Capture the cell that displays the provided text and extract its (X, Y) central coordinate. 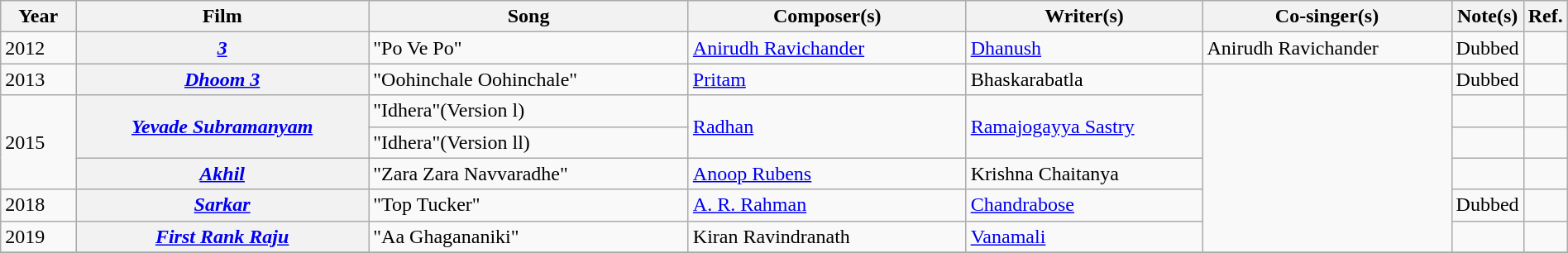
A. R. Rahman (827, 205)
"Zara Zara Navvaradhe" (529, 174)
Radhan (827, 126)
"Po Ve Po" (529, 48)
Co-singer(s) (1327, 17)
2019 (38, 236)
Dhoom 3 (222, 79)
Ramajogayya Sastry (1084, 126)
Bhaskarabatla (1084, 79)
Note(s) (1487, 17)
Song (529, 17)
2015 (38, 142)
Chandrabose (1084, 205)
2012 (38, 48)
"Top Tucker" (529, 205)
2018 (38, 205)
First Rank Raju (222, 236)
2013 (38, 79)
Pritam (827, 79)
Film (222, 17)
Anoop Rubens (827, 174)
"Oohinchale Oohinchale" (529, 79)
Vanamali (1084, 236)
Writer(s) (1084, 17)
"Aa Ghagananiki" (529, 236)
Yevade Subramanyam (222, 126)
"Idhera"(Version l) (529, 111)
Krishna Chaitanya (1084, 174)
Kiran Ravindranath (827, 236)
"Idhera"(Version ll) (529, 142)
Composer(s) (827, 17)
Year (38, 17)
Akhil (222, 174)
Sarkar (222, 205)
Ref. (1545, 17)
3 (222, 48)
Dhanush (1084, 48)
